Determine the [X, Y] coordinate at the center of the cell enclosing the given text.  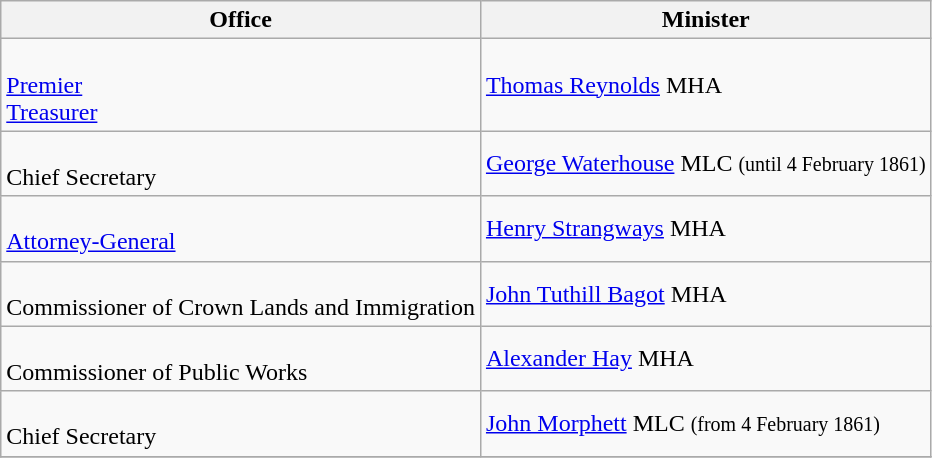
Office [241, 20]
Commissioner of Public Works [241, 358]
John Morphett MLC (from 4 February 1861) [706, 424]
Attorney-General [241, 228]
Commissioner of Crown Lands and Immigration [241, 294]
Henry Strangways MHA [706, 228]
Thomas Reynolds MHA [706, 85]
John Tuthill Bagot MHA [706, 294]
Premier Treasurer [241, 85]
Alexander Hay MHA [706, 358]
Minister [706, 20]
George Waterhouse MLC (until 4 February 1861) [706, 164]
